Find where the given text appears and provide that cell's center as (X, Y) coordinate. 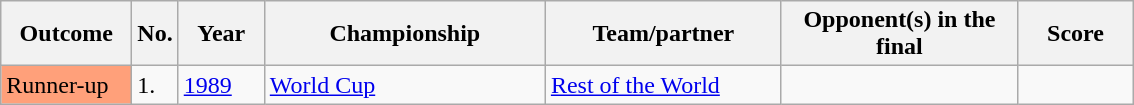
Score (1075, 34)
Runner-up (66, 85)
1989 (221, 85)
World Cup (404, 85)
Rest of the World (663, 85)
Team/partner (663, 34)
Opponent(s) in the final (899, 34)
No. (155, 34)
1. (155, 85)
Year (221, 34)
Outcome (66, 34)
Championship (404, 34)
